From the cell containing the given text, extract its center point as [x, y] coordinate. 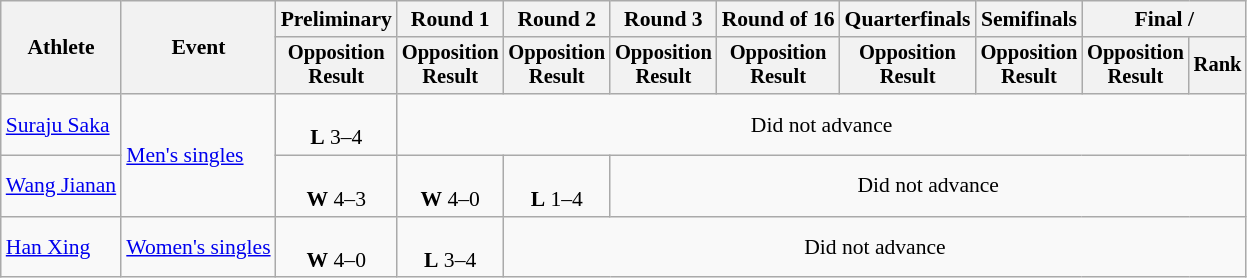
Quarterfinals [908, 19]
Wang Jianan [61, 186]
Men's singles [198, 155]
Women's singles [198, 248]
Event [198, 48]
Round 1 [450, 19]
W 4–3 [336, 186]
Final / [1164, 19]
Athlete [61, 48]
Preliminary [336, 19]
Suraju Saka [61, 124]
Round 3 [664, 19]
Round of 16 [778, 19]
Han Xing [61, 248]
L 1–4 [556, 186]
Round 2 [556, 19]
Semifinals [1030, 19]
Rank [1218, 66]
